Search for the cell housing the specified text and yield its [X, Y] center coordinate. 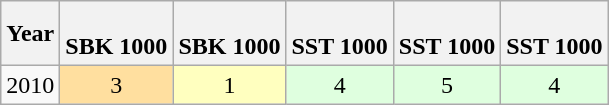
3 [116, 85]
1 [230, 85]
5 [446, 85]
Year [30, 34]
2010 [30, 85]
